Search for the cell housing the specified text and yield its (X, Y) center coordinate. 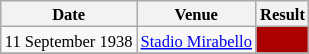
Venue (196, 14)
11 September 1938 (69, 40)
Stadio Mirabello (196, 40)
Date (69, 14)
Result (282, 14)
